Locate the cell with the specified text and output its (X, Y) center coordinate. 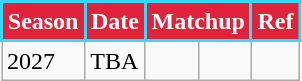
Season (44, 22)
Matchup (198, 22)
2027 (44, 60)
Ref (276, 22)
TBA (116, 60)
Date (116, 22)
